Capture the cell that displays the provided text and extract its [x, y] central coordinate. 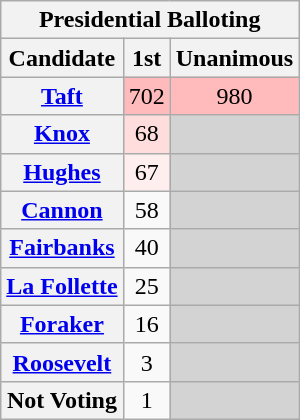
16 [146, 324]
67 [146, 172]
Not Voting [62, 400]
Hughes [62, 172]
Foraker [62, 324]
702 [146, 96]
58 [146, 210]
1st [146, 58]
1 [146, 400]
Cannon [62, 210]
La Follette [62, 286]
40 [146, 248]
Knox [62, 134]
25 [146, 286]
3 [146, 362]
Candidate [62, 58]
68 [146, 134]
Presidential Balloting [150, 20]
Unanimous [234, 58]
Taft [62, 96]
980 [234, 96]
Fairbanks [62, 248]
Roosevelt [62, 362]
